Pinpoint the cell where the given text exists, returning its (x, y) midpoint coordinate. 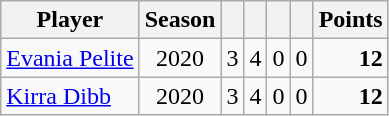
Points (350, 20)
Kirra Dibb (70, 96)
Evania Pelite (70, 58)
Season (180, 20)
Player (70, 20)
